Scan for the cell matching the given text and deliver its [x, y] coordinate at center. 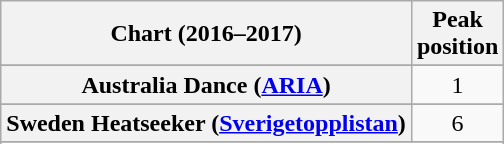
Australia Dance (ARIA) [206, 85]
Chart (2016–2017) [206, 34]
Peak position [457, 34]
Sweden Heatseeker (Sverigetopplistan) [206, 123]
1 [457, 85]
6 [457, 123]
